Return the (x, y) coordinate for the center point of the cell that contains the specified text.  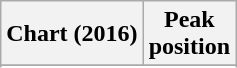
Peakposition (189, 34)
Chart (2016) (72, 34)
